Search for the cell housing the specified text and yield its [X, Y] center coordinate. 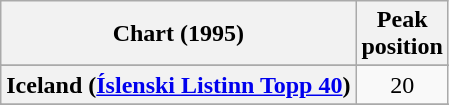
Iceland (Íslenski Listinn Topp 40) [178, 85]
Chart (1995) [178, 34]
20 [402, 85]
Peakposition [402, 34]
